Search for the cell housing the specified text and yield its (x, y) center coordinate. 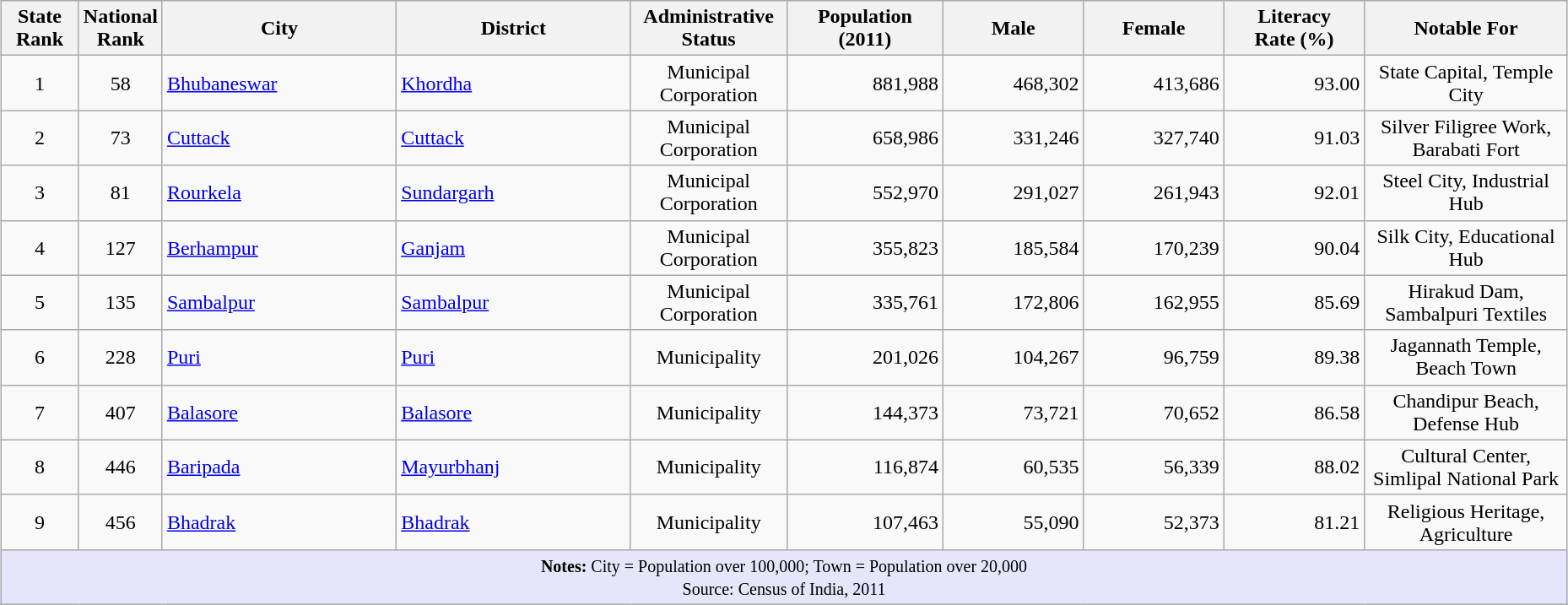
92.01 (1294, 192)
Female (1154, 29)
1 (41, 83)
Hirakud Dam, Sambalpuri Textiles (1466, 302)
2 (41, 138)
Silver Filigree Work, Barabati Fort (1466, 138)
Silk City, Educational Hub (1466, 248)
881,988 (864, 83)
Baripada (278, 467)
291,027 (1013, 192)
Chandipur Beach, Defense Hub (1466, 412)
89.38 (1294, 358)
162,955 (1154, 302)
90.04 (1294, 248)
Ganjam (513, 248)
56,339 (1154, 467)
City (278, 29)
658,986 (864, 138)
88.02 (1294, 467)
73,721 (1013, 412)
StateRank (41, 29)
413,686 (1154, 83)
127 (120, 248)
8 (41, 467)
116,874 (864, 467)
9 (41, 521)
201,026 (864, 358)
6 (41, 358)
52,373 (1154, 521)
456 (120, 521)
4 (41, 248)
228 (120, 358)
85.69 (1294, 302)
407 (120, 412)
70,652 (1154, 412)
170,239 (1154, 248)
Berhampur (278, 248)
172,806 (1013, 302)
Population(2011) (864, 29)
Notable For (1466, 29)
60,535 (1013, 467)
State Capital, Temple City (1466, 83)
AdministrativeStatus (709, 29)
NationalRank (120, 29)
Khordha (513, 83)
District (513, 29)
7 (41, 412)
185,584 (1013, 248)
5 (41, 302)
55,090 (1013, 521)
96,759 (1154, 358)
73 (120, 138)
58 (120, 83)
Notes: City = Population over 100,000; Town = Population over 20,000Source: Census of India, 2011 (785, 577)
Steel City, Industrial Hub (1466, 192)
Male (1013, 29)
81 (120, 192)
Mayurbhanj (513, 467)
335,761 (864, 302)
355,823 (864, 248)
Bhubaneswar (278, 83)
Cultural Center, Simlipal National Park (1466, 467)
91.03 (1294, 138)
468,302 (1013, 83)
331,246 (1013, 138)
Religious Heritage, Agriculture (1466, 521)
135 (120, 302)
3 (41, 192)
261,943 (1154, 192)
327,740 (1154, 138)
552,970 (864, 192)
Rourkela (278, 192)
Jagannath Temple, Beach Town (1466, 358)
93.00 (1294, 83)
86.58 (1294, 412)
104,267 (1013, 358)
144,373 (864, 412)
LiteracyRate (%) (1294, 29)
Sundargarh (513, 192)
446 (120, 467)
81.21 (1294, 521)
107,463 (864, 521)
